Provide the [x, y] coordinate of the cell's center where the given text is located.  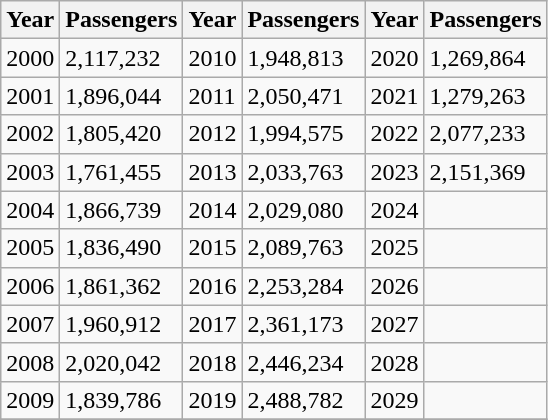
2021 [394, 96]
1,279,263 [486, 96]
1,269,864 [486, 58]
2009 [30, 400]
1,761,455 [122, 172]
2000 [30, 58]
2027 [394, 324]
2,029,080 [304, 210]
1,948,813 [304, 58]
2018 [212, 362]
2,253,284 [304, 286]
1,896,044 [122, 96]
2,077,233 [486, 134]
1,994,575 [304, 134]
2,151,369 [486, 172]
2023 [394, 172]
2,446,234 [304, 362]
2,089,763 [304, 248]
2007 [30, 324]
2011 [212, 96]
2,033,763 [304, 172]
1,805,420 [122, 134]
2,020,042 [122, 362]
2010 [212, 58]
2004 [30, 210]
1,960,912 [122, 324]
2026 [394, 286]
2014 [212, 210]
2029 [394, 400]
2025 [394, 248]
2008 [30, 362]
2002 [30, 134]
2017 [212, 324]
2012 [212, 134]
2,050,471 [304, 96]
2024 [394, 210]
2005 [30, 248]
2016 [212, 286]
2015 [212, 248]
2022 [394, 134]
2006 [30, 286]
1,866,739 [122, 210]
2001 [30, 96]
2028 [394, 362]
2,361,173 [304, 324]
1,839,786 [122, 400]
2020 [394, 58]
2003 [30, 172]
2,117,232 [122, 58]
1,836,490 [122, 248]
2013 [212, 172]
2,488,782 [304, 400]
1,861,362 [122, 286]
2019 [212, 400]
